Find where the given text appears and provide that cell's center as [x, y] coordinate. 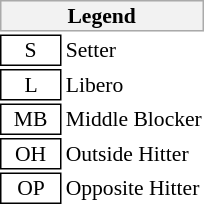
OP [30, 188]
Middle Blocker [134, 120]
Libero [134, 85]
Opposite Hitter [134, 188]
Setter [134, 50]
Legend [102, 16]
L [30, 85]
S [30, 50]
MB [30, 120]
OH [30, 154]
Outside Hitter [134, 154]
